Identify which cell holds the provided text, then report its (x, y) central coordinate. 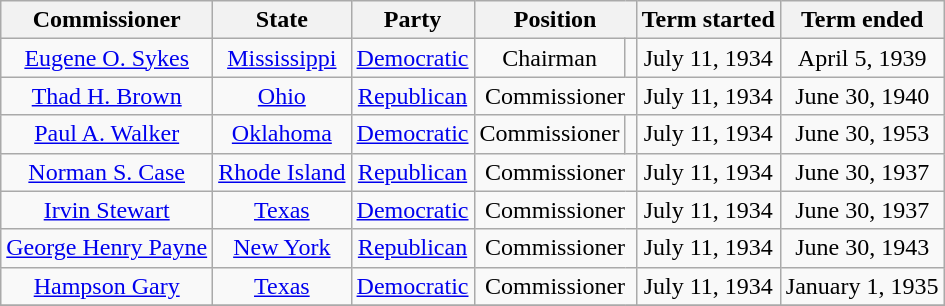
January 1, 1935 (862, 286)
George Henry Payne (107, 248)
Eugene O. Sykes (107, 58)
New York (282, 248)
Position (555, 20)
June 30, 1953 (862, 134)
Thad H. Brown (107, 96)
Paul A. Walker (107, 134)
Irvin Stewart (107, 210)
June 30, 1943 (862, 248)
Chairman (550, 58)
Oklahoma (282, 134)
Mississippi (282, 58)
Hampson Gary (107, 286)
June 30, 1940 (862, 96)
Rhode Island (282, 172)
Term ended (862, 20)
Term started (708, 20)
Party (412, 20)
State (282, 20)
Ohio (282, 96)
Norman S. Case (107, 172)
April 5, 1939 (862, 58)
